Detect which cell encompasses the target text, then output its (X, Y) center coordinate. 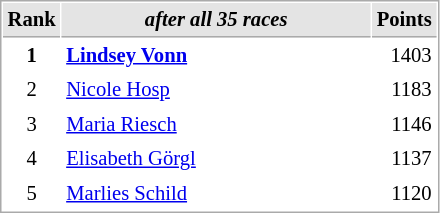
Marlies Schild (216, 194)
Lindsey Vonn (216, 56)
1183 (404, 90)
5 (32, 194)
3 (32, 124)
Maria Riesch (216, 124)
2 (32, 90)
Nicole Hosp (216, 90)
1137 (404, 158)
1146 (404, 124)
Points (404, 20)
1403 (404, 56)
4 (32, 158)
after all 35 races (216, 20)
1120 (404, 194)
1 (32, 56)
Elisabeth Görgl (216, 158)
Rank (32, 20)
